Locate the cell with the specified text and output its [X, Y] center coordinate. 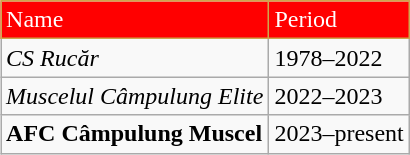
CS Rucăr [135, 58]
AFC Câmpulung Muscel [135, 134]
2023–present [339, 134]
Name [135, 20]
Muscelul Câmpulung Elite [135, 96]
Period [339, 20]
1978–2022 [339, 58]
2022–2023 [339, 96]
